Locate the cell with the specified text and output its (X, Y) center coordinate. 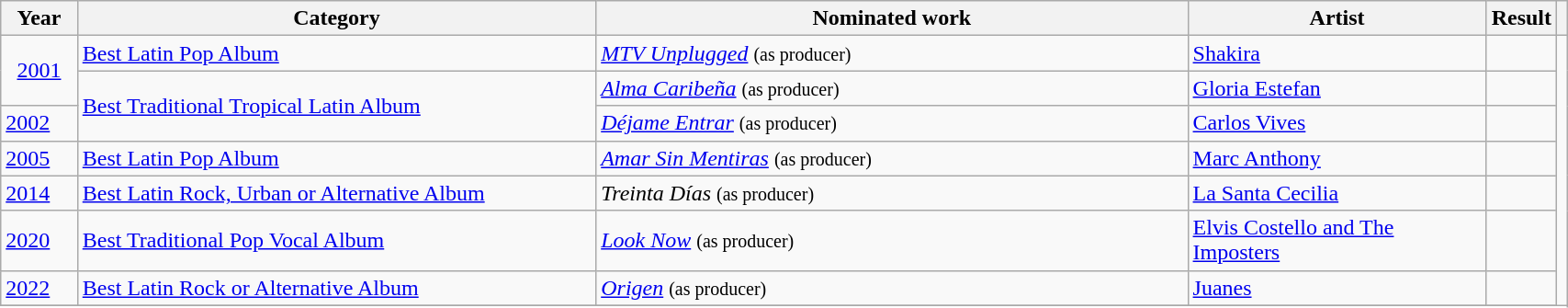
Marc Anthony (1337, 158)
Best Latin Rock, Urban or Alternative Album (336, 193)
Alma Caribeña (as producer) (892, 88)
Carlos Vives (1337, 123)
Year (39, 18)
2022 (39, 288)
2020 (39, 241)
Artist (1337, 18)
Gloria Estefan (1337, 88)
Result (1521, 18)
Elvis Costello and The Imposters (1337, 241)
Best Traditional Tropical Latin Album (336, 106)
Look Now (as producer) (892, 241)
2001 (39, 71)
2002 (39, 123)
2005 (39, 158)
Origen (as producer) (892, 288)
Best Latin Rock or Alternative Album (336, 288)
Shakira (1337, 53)
Treinta Días (as producer) (892, 193)
MTV Unplugged (as producer) (892, 53)
Déjame Entrar (as producer) (892, 123)
2014 (39, 193)
Category (336, 18)
Best Traditional Pop Vocal Album (336, 241)
La Santa Cecilia (1337, 193)
Nominated work (892, 18)
Juanes (1337, 288)
Amar Sin Mentiras (as producer) (892, 158)
